Output the [X, Y] coordinate of the center of the cell containing the given text.  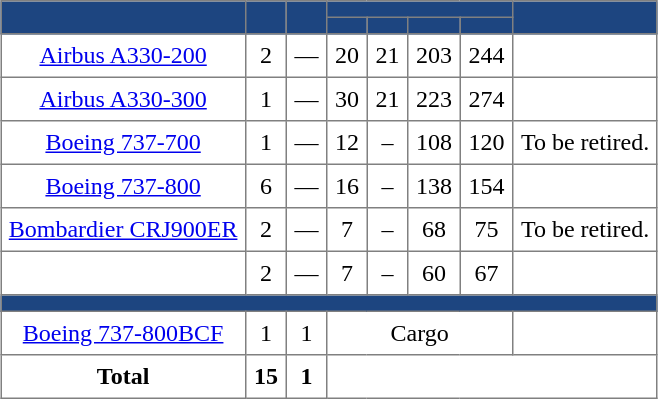
Cargo [420, 333]
Boeing 737-800BCF [124, 333]
68 [434, 230]
Total [124, 377]
Boeing 737-700 [124, 143]
Boeing 737-800 [124, 186]
Airbus A330-300 [124, 99]
67 [486, 273]
Bombardier CRJ900ER [124, 230]
108 [434, 143]
Airbus A330-200 [124, 56]
244 [486, 56]
154 [486, 186]
16 [347, 186]
60 [434, 273]
12 [347, 143]
274 [486, 99]
30 [347, 99]
75 [486, 230]
20 [347, 56]
138 [434, 186]
223 [434, 99]
120 [486, 143]
203 [434, 56]
6 [266, 186]
15 [266, 377]
